Determine the (X, Y) coordinate at the center of the cell enclosing the given text.  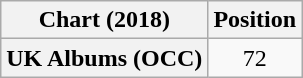
Position (255, 20)
72 (255, 58)
Chart (2018) (104, 20)
UK Albums (OCC) (104, 58)
